Provide the (x, y) coordinate of the cell's center where the given text is located.  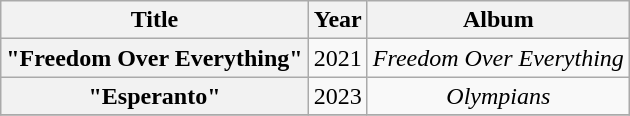
2021 (338, 58)
Year (338, 20)
Title (154, 20)
"Freedom Over Everything" (154, 58)
Album (498, 20)
"Esperanto" (154, 96)
2023 (338, 96)
Freedom Over Everything (498, 58)
Olympians (498, 96)
